From the cell containing the given text, extract its center point as (X, Y) coordinate. 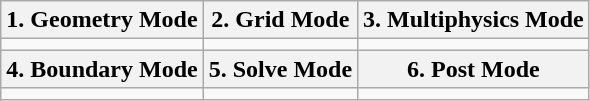
1. Geometry Mode (102, 20)
2. Grid Mode (280, 20)
6. Post Mode (474, 69)
5. Solve Mode (280, 69)
3. Multiphysics Mode (474, 20)
4. Boundary Mode (102, 69)
